Locate the cell with the specified text and output its (x, y) center coordinate. 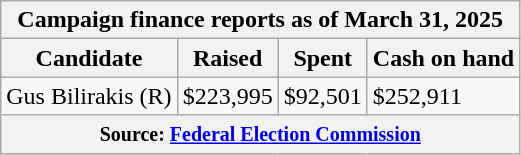
Spent (322, 58)
Cash on hand (443, 58)
$252,911 (443, 96)
Candidate (89, 58)
$223,995 (228, 96)
Gus Bilirakis (R) (89, 96)
Source: Federal Election Commission (260, 134)
Campaign finance reports as of March 31, 2025 (260, 20)
Raised (228, 58)
$92,501 (322, 96)
